Capture the cell that displays the provided text and extract its [x, y] central coordinate. 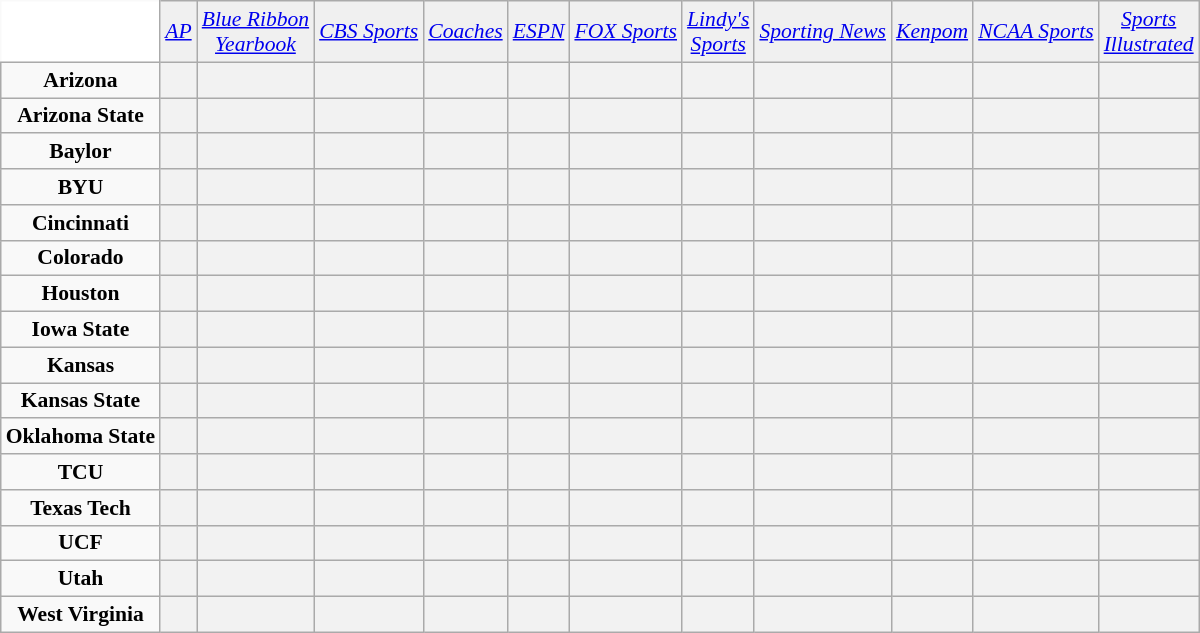
BYU [80, 187]
Sporting News [822, 32]
FOX Sports [626, 32]
Texas Tech [80, 508]
Colorado [80, 258]
Oklahoma State [80, 437]
Baylor [80, 152]
West Virginia [80, 615]
Cincinnati [80, 223]
UCF [80, 543]
Utah [80, 579]
Kansas [80, 365]
NCAA Sports [1036, 32]
AP [178, 32]
Arizona State [80, 116]
Kansas State [80, 401]
Blue RibbonYearbook [256, 32]
SportsIllustrated [1149, 32]
Iowa State [80, 330]
Coaches [465, 32]
ESPN [539, 32]
CBS Sports [368, 32]
Arizona [80, 80]
Kenpom [932, 32]
Lindy'sSports [718, 32]
TCU [80, 472]
Houston [80, 294]
